For the text-containing cell, return its midpoint in [X, Y] coordinate format. 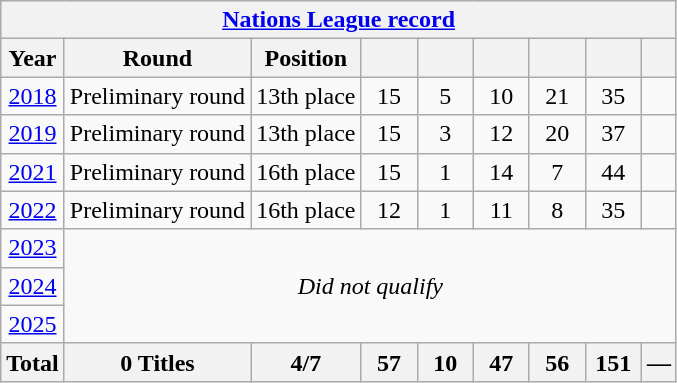
4/7 [306, 362]
2025 [33, 324]
Position [306, 58]
2018 [33, 96]
2019 [33, 134]
57 [389, 362]
Total [33, 362]
47 [501, 362]
37 [613, 134]
— [658, 362]
44 [613, 172]
8 [557, 210]
151 [613, 362]
Nations League record [339, 20]
7 [557, 172]
2022 [33, 210]
5 [445, 96]
56 [557, 362]
3 [445, 134]
Did not qualify [370, 286]
20 [557, 134]
21 [557, 96]
0 Titles [157, 362]
14 [501, 172]
2023 [33, 248]
2021 [33, 172]
Year [33, 58]
11 [501, 210]
Round [157, 58]
2024 [33, 286]
